Detect which cell encompasses the target text, then output its [x, y] center coordinate. 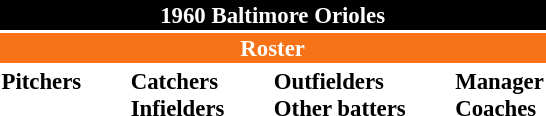
1960 Baltimore Orioles [272, 15]
Roster [272, 48]
